Return the (X, Y) coordinate for the center point of the cell that contains the specified text.  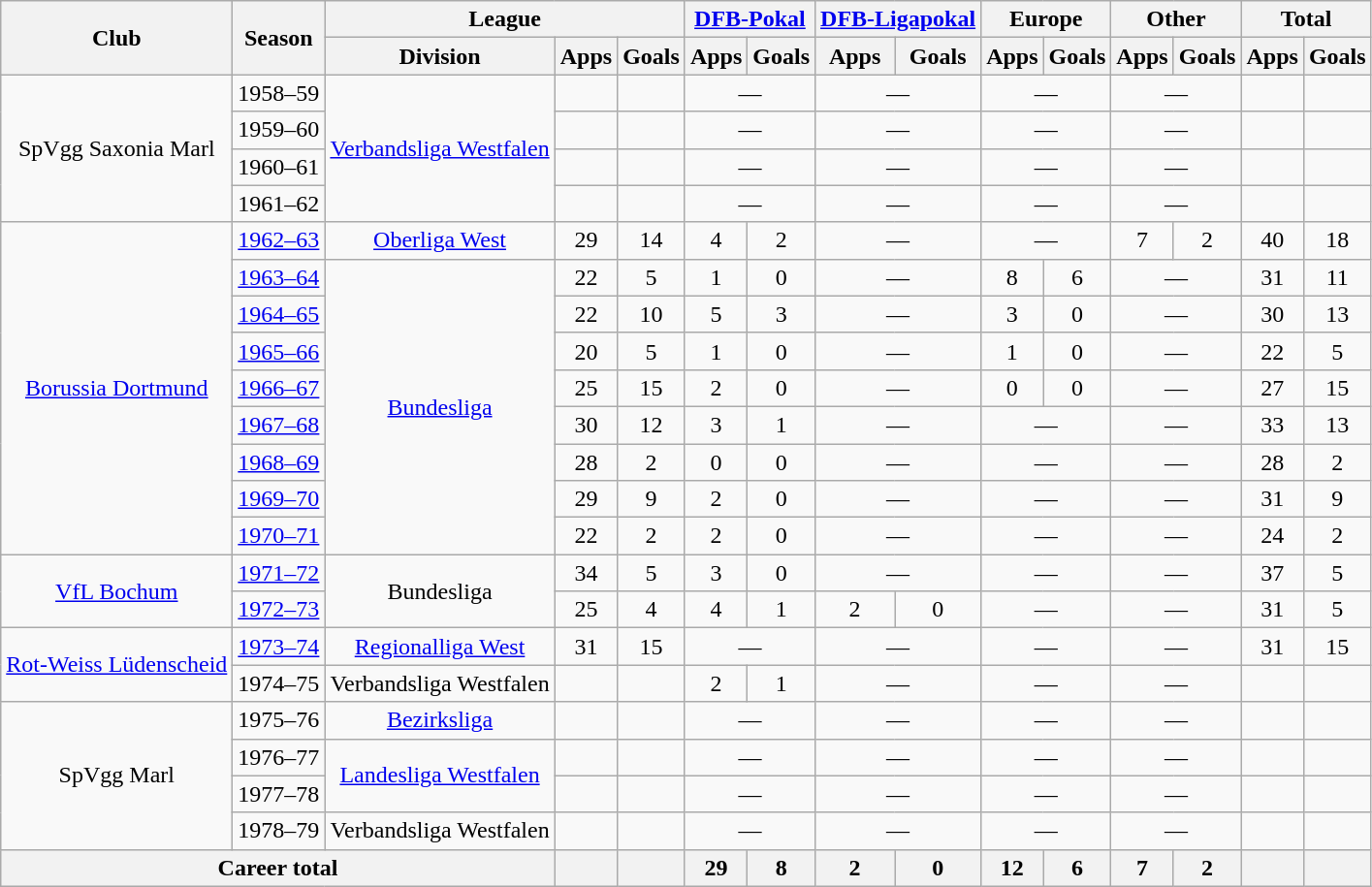
Total (1306, 19)
Season (279, 38)
Rot-Weiss Lüdenscheid (116, 665)
SpVgg Marl (116, 776)
1964–65 (279, 314)
1965–66 (279, 351)
Division (440, 56)
20 (586, 351)
1968–69 (279, 462)
1966–67 (279, 388)
1975–76 (279, 720)
1977–78 (279, 794)
1978–79 (279, 831)
Club (116, 38)
14 (652, 240)
VfL Bochum (116, 591)
Borussia Dortmund (116, 388)
1959–60 (279, 130)
34 (586, 573)
1961–62 (279, 204)
24 (1272, 536)
DFB-Pokal (750, 19)
1972–73 (279, 610)
SpVgg Saxonia Marl (116, 148)
Other (1176, 19)
Regionalliga West (440, 647)
1967–68 (279, 425)
Bezirksliga (440, 720)
40 (1272, 240)
18 (1337, 240)
DFB-Ligapokal (898, 19)
League (504, 19)
1960–61 (279, 167)
Career total (277, 868)
1976–77 (279, 757)
1971–72 (279, 573)
33 (1272, 425)
1974–75 (279, 683)
1962–63 (279, 240)
1969–70 (279, 499)
10 (652, 314)
37 (1272, 573)
Europe (1046, 19)
27 (1272, 388)
1970–71 (279, 536)
Landesliga Westfalen (440, 776)
1963–64 (279, 277)
1973–74 (279, 647)
11 (1337, 277)
Oberliga West (440, 240)
1958–59 (279, 93)
